Detect which cell encompasses the target text, then output its (x, y) center coordinate. 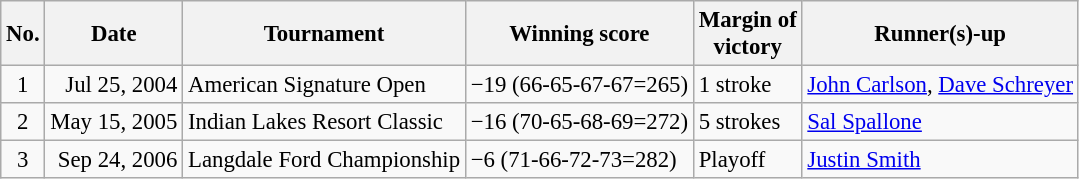
3 (23, 160)
−19 (66-65-67-67=265) (579, 85)
Winning score (579, 34)
1 stroke (748, 85)
Date (114, 34)
Tournament (324, 34)
Sal Spallone (940, 122)
Justin Smith (940, 160)
May 15, 2005 (114, 122)
−6 (71-66-72-73=282) (579, 160)
No. (23, 34)
Jul 25, 2004 (114, 85)
Langdale Ford Championship (324, 160)
John Carlson, Dave Schreyer (940, 85)
Indian Lakes Resort Classic (324, 122)
Sep 24, 2006 (114, 160)
5 strokes (748, 122)
Runner(s)-up (940, 34)
Playoff (748, 160)
American Signature Open (324, 85)
Margin ofvictory (748, 34)
1 (23, 85)
2 (23, 122)
−16 (70-65-68-69=272) (579, 122)
